Return [X, Y] of the center of cell containing provided text 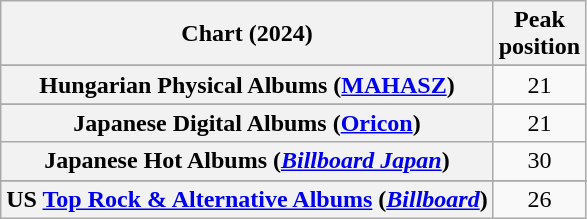
Peakposition [539, 34]
Japanese Hot Albums (Billboard Japan) [247, 161]
26 [539, 199]
Japanese Digital Albums (Oricon) [247, 123]
30 [539, 161]
Hungarian Physical Albums (MAHASZ) [247, 85]
US Top Rock & Alternative Albums (Billboard) [247, 199]
Chart (2024) [247, 34]
